Capture the cell that displays the provided text and extract its (x, y) central coordinate. 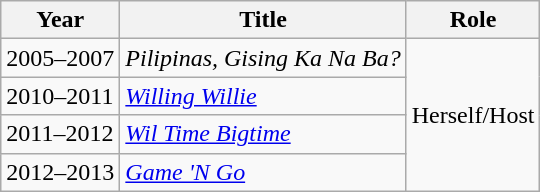
2012–2013 (60, 172)
Title (263, 20)
2011–2012 (60, 134)
Game 'N Go (263, 172)
Herself/Host (473, 115)
Pilipinas, Gising Ka Na Ba? (263, 58)
2010–2011 (60, 96)
Wil Time Bigtime (263, 134)
2005–2007 (60, 58)
Role (473, 20)
Willing Willie (263, 96)
Year (60, 20)
